Capture the cell that displays the provided text and extract its [x, y] central coordinate. 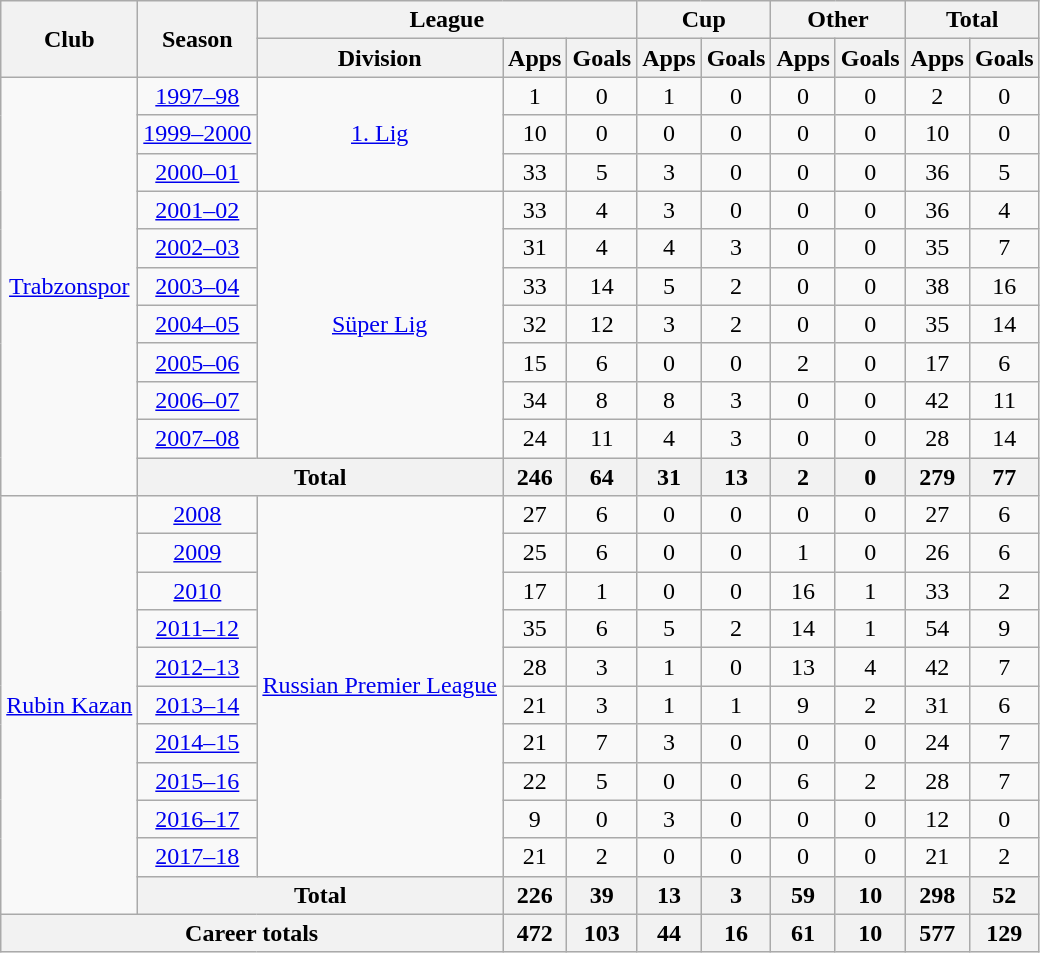
22 [535, 781]
34 [535, 400]
1. Lig [380, 134]
Cup [704, 20]
Other [838, 20]
2012–13 [198, 667]
1999–2000 [198, 134]
61 [803, 933]
Süper Lig [380, 324]
298 [937, 895]
279 [937, 477]
44 [669, 933]
52 [1004, 895]
15 [535, 362]
226 [535, 895]
2000–01 [198, 172]
2009 [198, 553]
2014–15 [198, 743]
2017–18 [198, 857]
2010 [198, 591]
1997–98 [198, 96]
59 [803, 895]
Club [70, 39]
2005–06 [198, 362]
Division [380, 58]
472 [535, 933]
2008 [198, 515]
577 [937, 933]
League [447, 20]
Season [198, 39]
2007–08 [198, 438]
Russian Premier League [380, 686]
2015–16 [198, 781]
2001–02 [198, 210]
64 [602, 477]
54 [937, 629]
32 [535, 324]
77 [1004, 477]
26 [937, 553]
Rubin Kazan [70, 706]
2016–17 [198, 819]
Career totals [252, 933]
2002–03 [198, 248]
38 [937, 286]
103 [602, 933]
25 [535, 553]
Trabzonspor [70, 286]
246 [535, 477]
2004–05 [198, 324]
39 [602, 895]
2013–14 [198, 705]
2006–07 [198, 400]
2011–12 [198, 629]
2003–04 [198, 286]
129 [1004, 933]
